From the cell containing the given text, extract its center point as (X, Y) coordinate. 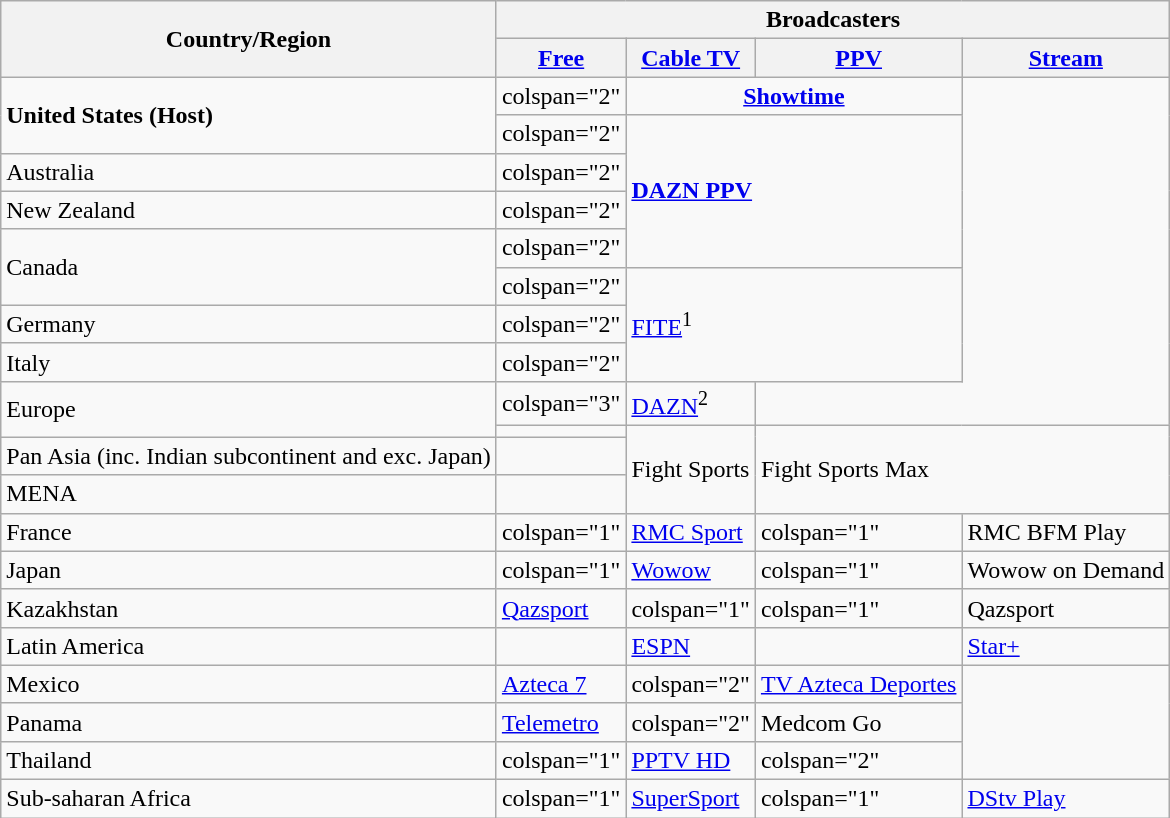
Showtime (794, 96)
Country/Region (249, 39)
MENA (249, 494)
Fight Sports (691, 470)
Japan (249, 570)
Canada (249, 267)
Medcom Go (858, 722)
Australia (249, 172)
France (249, 532)
Latin America (249, 646)
Azteca 7 (561, 684)
Europe (249, 409)
Pan Asia (inc. Indian subcontinent and exc. Japan) (249, 456)
Kazakhstan (249, 608)
Wowow on Demand (1066, 570)
Germany (249, 324)
Wowow (691, 570)
DStv Play (1066, 799)
SuperSport (691, 799)
DAZN2 (691, 404)
Mexico (249, 684)
Stream (1066, 58)
New Zealand (249, 210)
Telemetro (561, 722)
Cable TV (691, 58)
RMC BFM Play (1066, 532)
Broadcasters (832, 20)
RMC Sport (691, 532)
FITE1 (794, 324)
Fight Sports Max (962, 470)
TV Azteca Deportes (858, 684)
Free (561, 58)
Panama (249, 722)
Italy (249, 362)
PPTV HD (691, 760)
DAZN PPV (794, 191)
ESPN (691, 646)
PPV (858, 58)
Sub-saharan Africa (249, 799)
colspan="3" (561, 404)
Thailand (249, 760)
United States (Host) (249, 115)
Star+ (1066, 646)
